From the cell containing the given text, extract its center point as (x, y) coordinate. 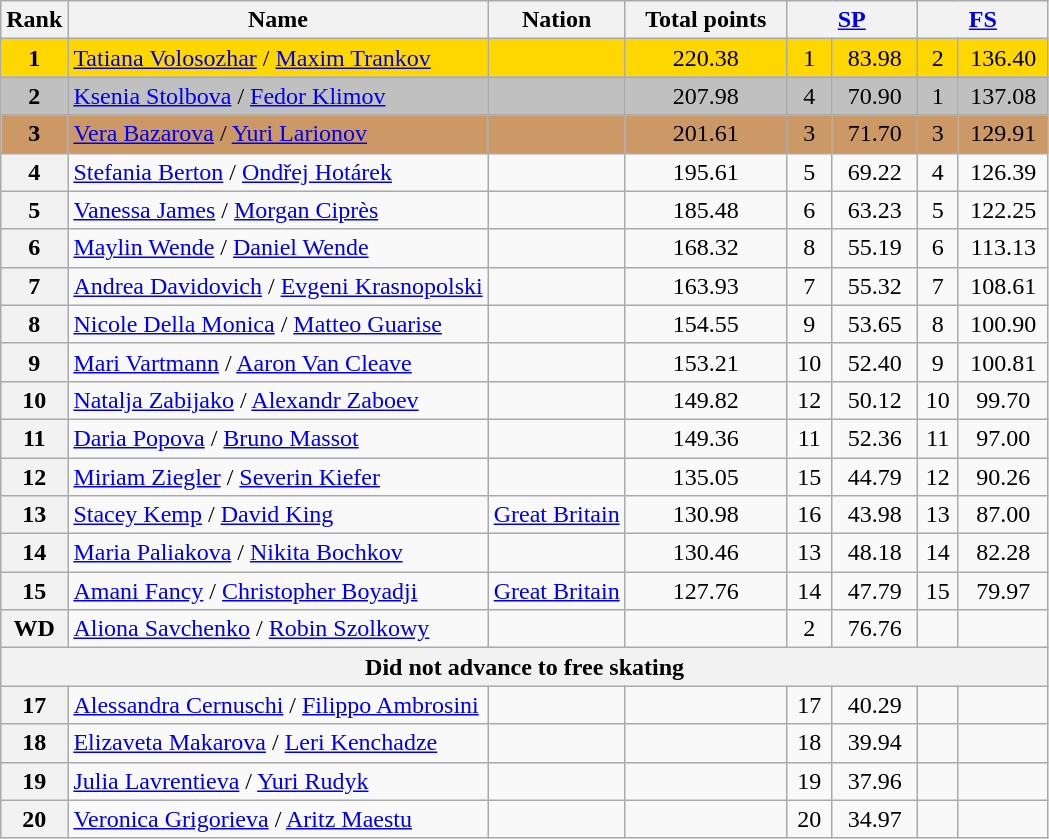
Vera Bazarova / Yuri Larionov (278, 134)
Maria Paliakova / Nikita Bochkov (278, 553)
90.26 (1003, 477)
Elizaveta Makarova / Leri Kenchadze (278, 743)
163.93 (706, 286)
37.96 (874, 781)
108.61 (1003, 286)
63.23 (874, 210)
126.39 (1003, 172)
43.98 (874, 515)
Rank (34, 20)
Maylin Wende / Daniel Wende (278, 248)
44.79 (874, 477)
130.98 (706, 515)
Natalja Zabijako / Alexandr Zaboev (278, 400)
99.70 (1003, 400)
122.25 (1003, 210)
55.19 (874, 248)
76.76 (874, 629)
Veronica Grigorieva / Aritz Maestu (278, 819)
Amani Fancy / Christopher Boyadji (278, 591)
Alessandra Cernuschi / Filippo Ambrosini (278, 705)
113.13 (1003, 248)
Name (278, 20)
70.90 (874, 96)
52.40 (874, 362)
82.28 (1003, 553)
55.32 (874, 286)
FS (982, 20)
Nicole Della Monica / Matteo Guarise (278, 324)
136.40 (1003, 58)
207.98 (706, 96)
WD (34, 629)
Stacey Kemp / David King (278, 515)
79.97 (1003, 591)
201.61 (706, 134)
130.46 (706, 553)
100.81 (1003, 362)
69.22 (874, 172)
Tatiana Volosozhar / Maxim Trankov (278, 58)
40.29 (874, 705)
220.38 (706, 58)
168.32 (706, 248)
Vanessa James / Morgan Ciprès (278, 210)
137.08 (1003, 96)
127.76 (706, 591)
149.36 (706, 438)
Stefania Berton / Ondřej Hotárek (278, 172)
185.48 (706, 210)
83.98 (874, 58)
53.65 (874, 324)
48.18 (874, 553)
39.94 (874, 743)
129.91 (1003, 134)
Julia Lavrentieva / Yuri Rudyk (278, 781)
Aliona Savchenko / Robin Szolkowy (278, 629)
47.79 (874, 591)
195.61 (706, 172)
153.21 (706, 362)
Andrea Davidovich / Evgeni Krasnopolski (278, 286)
34.97 (874, 819)
Ksenia Stolbova / Fedor Klimov (278, 96)
Mari Vartmann / Aaron Van Cleave (278, 362)
Nation (556, 20)
Miriam Ziegler / Severin Kiefer (278, 477)
Total points (706, 20)
97.00 (1003, 438)
149.82 (706, 400)
87.00 (1003, 515)
52.36 (874, 438)
SP (852, 20)
Did not advance to free skating (525, 667)
100.90 (1003, 324)
Daria Popova / Bruno Massot (278, 438)
154.55 (706, 324)
16 (809, 515)
50.12 (874, 400)
135.05 (706, 477)
71.70 (874, 134)
